Locate the cell with the specified text and output its [x, y] center coordinate. 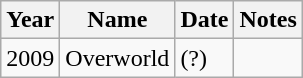
2009 [30, 58]
Notes [268, 20]
Date [204, 20]
(?) [204, 58]
Name [118, 20]
Year [30, 20]
Overworld [118, 58]
